Output the (X, Y) coordinate of the center of the cell containing the given text.  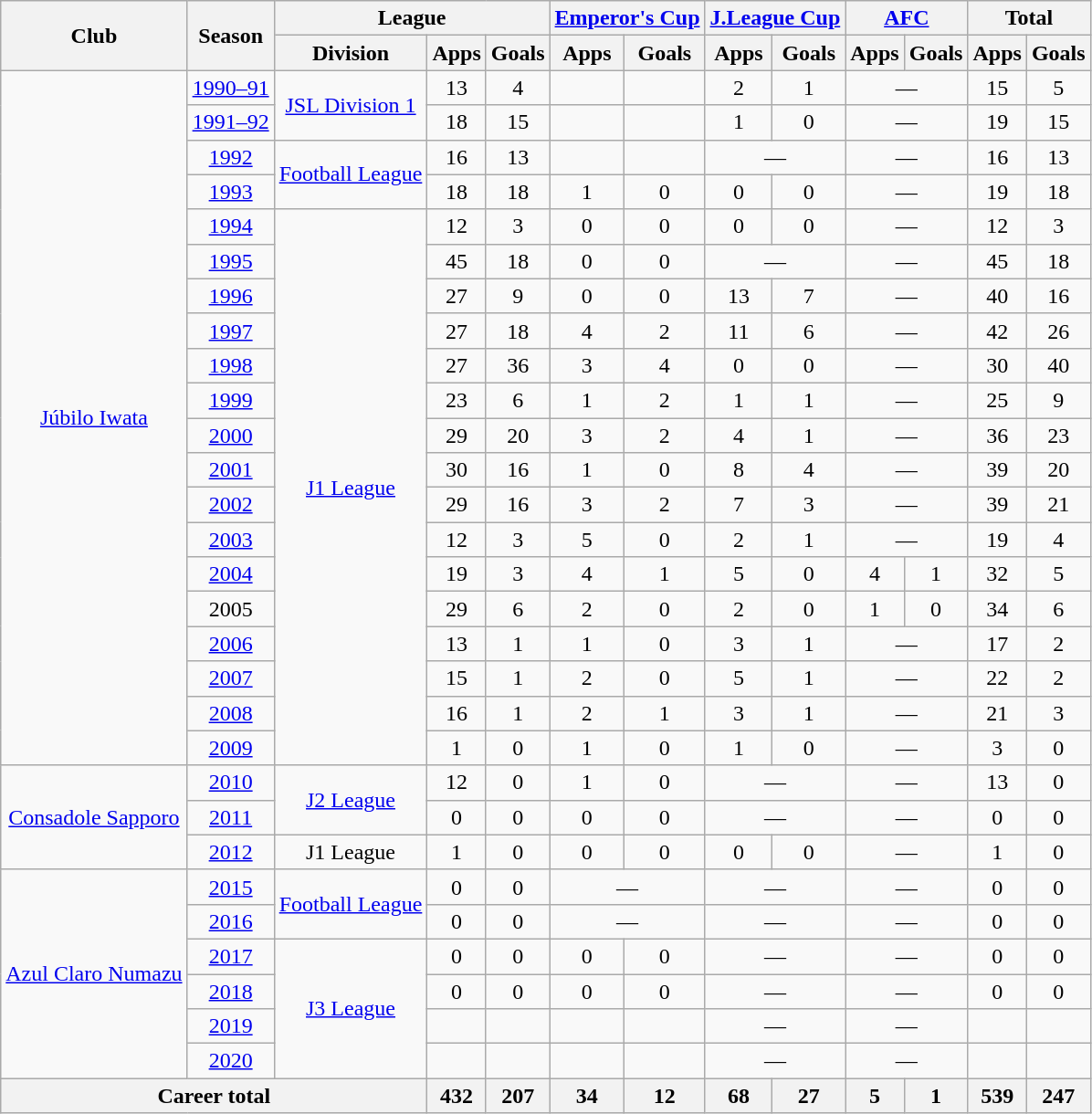
2007 (230, 678)
Career total (214, 1096)
J.League Cup (775, 18)
AFC (907, 18)
J3 League (351, 1008)
J2 League (351, 800)
247 (1058, 1096)
2016 (230, 921)
Total (1029, 18)
League (412, 18)
2015 (230, 887)
Emperor's Cup (627, 18)
25 (997, 400)
2019 (230, 1026)
Division (351, 53)
1991–92 (230, 122)
2009 (230, 748)
2005 (230, 609)
2002 (230, 505)
2012 (230, 852)
2008 (230, 713)
539 (997, 1096)
11 (739, 331)
Club (94, 36)
1997 (230, 331)
22 (997, 678)
2011 (230, 817)
42 (997, 331)
JSL Division 1 (351, 105)
2004 (230, 574)
26 (1058, 331)
17 (997, 644)
2001 (230, 470)
1994 (230, 226)
2000 (230, 436)
2017 (230, 956)
2003 (230, 540)
1993 (230, 192)
2010 (230, 783)
8 (739, 470)
Júbilo Iwata (94, 418)
432 (457, 1096)
207 (518, 1096)
1992 (230, 157)
68 (739, 1096)
Consadole Sapporo (94, 817)
1995 (230, 261)
1996 (230, 296)
1990–91 (230, 88)
1999 (230, 400)
1998 (230, 365)
2006 (230, 644)
2018 (230, 991)
Season (230, 36)
Azul Claro Numazu (94, 973)
32 (997, 574)
2020 (230, 1061)
